Scan for the cell matching the given text and deliver its [X, Y] coordinate at center. 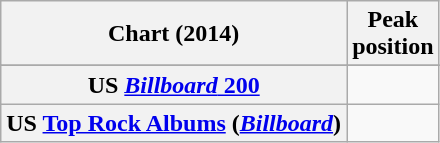
US Billboard 200 [174, 85]
Chart (2014) [174, 34]
Peakposition [393, 34]
US Top Rock Albums (Billboard) [174, 123]
